From the cell containing the given text, extract its center point as [x, y] coordinate. 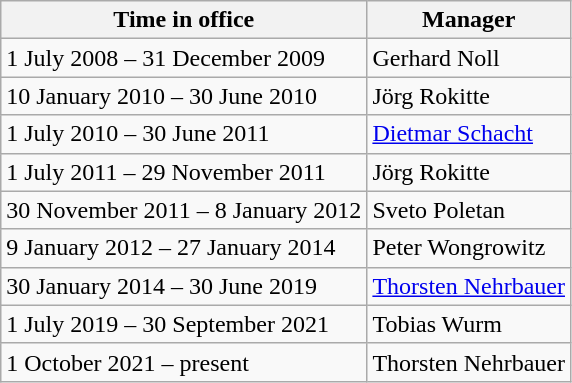
1 July 2019 – 30 September 2021 [184, 324]
1 October 2021 – present [184, 362]
Tobias Wurm [469, 324]
Time in office [184, 20]
1 July 2008 – 31 December 2009 [184, 58]
30 January 2014 – 30 June 2019 [184, 286]
10 January 2010 – 30 June 2010 [184, 96]
Manager [469, 20]
Sveto Poletan [469, 210]
Gerhard Noll [469, 58]
30 November 2011 – 8 January 2012 [184, 210]
Peter Wongrowitz [469, 248]
Dietmar Schacht [469, 134]
9 January 2012 – 27 January 2014 [184, 248]
1 July 2010 – 30 June 2011 [184, 134]
1 July 2011 – 29 November 2011 [184, 172]
